Locate the cell with the specified text and output its (x, y) center coordinate. 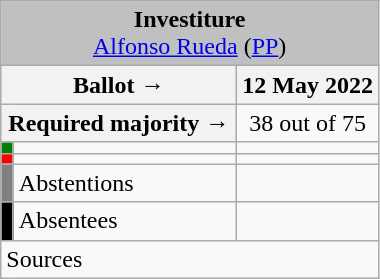
38 out of 75 (308, 123)
Sources (190, 259)
Required majority → (119, 123)
Ballot → (119, 85)
Abstentions (125, 183)
InvestitureAlfonso Rueda (PP) (190, 34)
Absentees (125, 221)
12 May 2022 (308, 85)
